Determine the [x, y] coordinate at the center of the cell enclosing the given text.  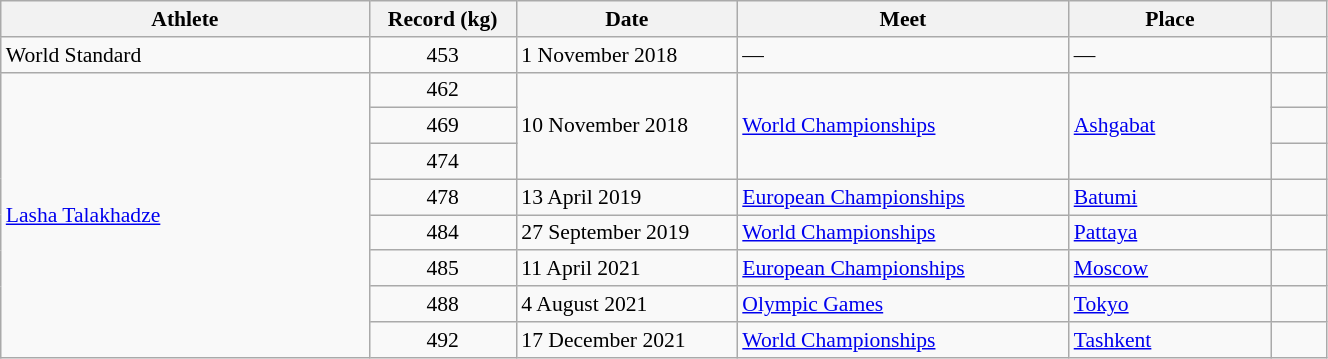
492 [442, 340]
Record (kg) [442, 19]
453 [442, 55]
462 [442, 90]
Moscow [1170, 269]
478 [442, 197]
Date [626, 19]
Meet [902, 19]
Tokyo [1170, 304]
17 December 2021 [626, 340]
1 November 2018 [626, 55]
474 [442, 162]
Batumi [1170, 197]
4 August 2021 [626, 304]
Pattaya [1170, 233]
Olympic Games [902, 304]
Ashgabat [1170, 126]
Tashkent [1170, 340]
10 November 2018 [626, 126]
469 [442, 126]
484 [442, 233]
11 April 2021 [626, 269]
488 [442, 304]
13 April 2019 [626, 197]
Lasha Talakhadze [185, 214]
485 [442, 269]
Place [1170, 19]
World Standard [185, 55]
27 September 2019 [626, 233]
Athlete [185, 19]
